Provide the (x, y) coordinate of the cell's center where the given text is located.  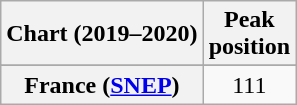
111 (249, 85)
Peakposition (249, 34)
Chart (2019–2020) (102, 34)
France (SNEP) (102, 85)
